Identify which cell holds the provided text, then report its (X, Y) central coordinate. 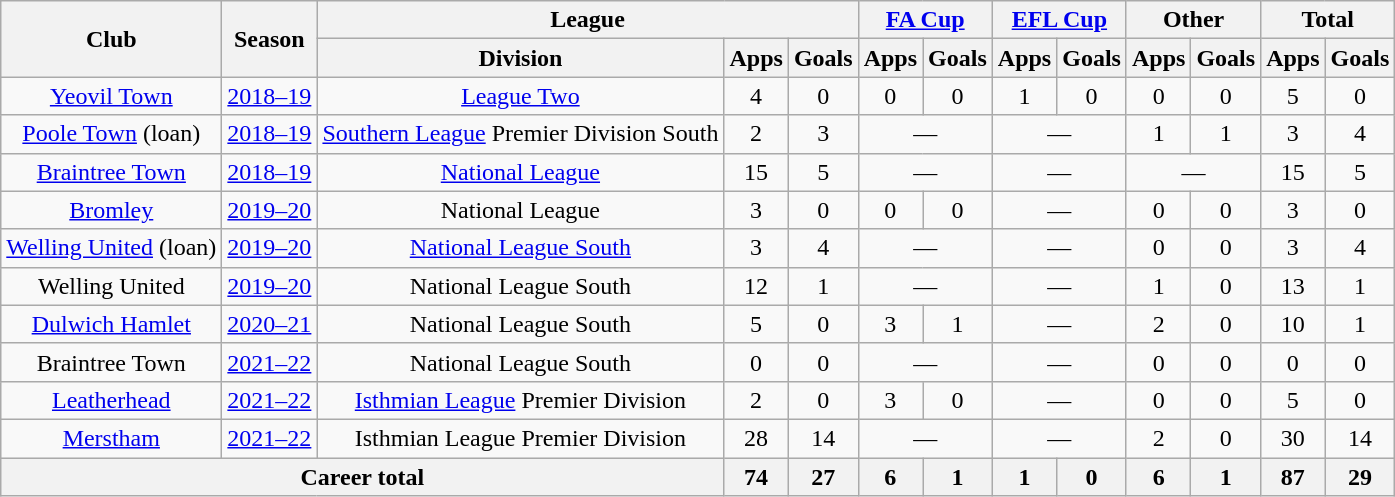
Leatherhead (112, 400)
29 (1360, 477)
League (588, 20)
13 (1293, 286)
30 (1293, 438)
Bromley (112, 210)
Total (1328, 20)
Division (520, 58)
Career total (362, 477)
74 (756, 477)
Poole Town (loan) (112, 134)
12 (756, 286)
2020–21 (270, 324)
Season (270, 39)
Merstham (112, 438)
Welling United (loan) (112, 248)
Yeovil Town (112, 96)
Club (112, 39)
27 (823, 477)
87 (1293, 477)
Other (1193, 20)
Welling United (112, 286)
Dulwich Hamlet (112, 324)
Southern League Premier Division South (520, 134)
EFL Cup (1059, 20)
10 (1293, 324)
FA Cup (925, 20)
League Two (520, 96)
28 (756, 438)
